Return the [x, y] coordinate for the center point of the cell that contains the specified text.  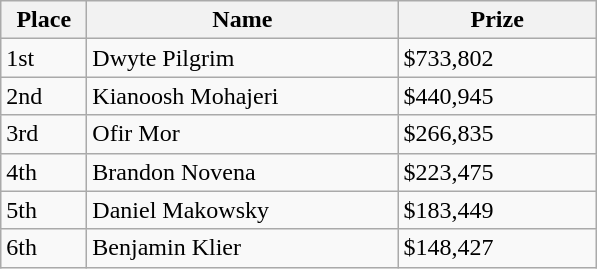
$148,427 [498, 248]
Dwyte Pilgrim [242, 58]
6th [44, 248]
Benjamin Klier [242, 248]
Brandon Novena [242, 172]
5th [44, 210]
$223,475 [498, 172]
3rd [44, 134]
1st [44, 58]
Daniel Makowsky [242, 210]
Name [242, 20]
4th [44, 172]
$440,945 [498, 96]
Place [44, 20]
$183,449 [498, 210]
Ofir Mor [242, 134]
Kianoosh Mohajeri [242, 96]
Prize [498, 20]
2nd [44, 96]
$733,802 [498, 58]
$266,835 [498, 134]
